Pinpoint the cell where the given text exists, returning its (x, y) midpoint coordinate. 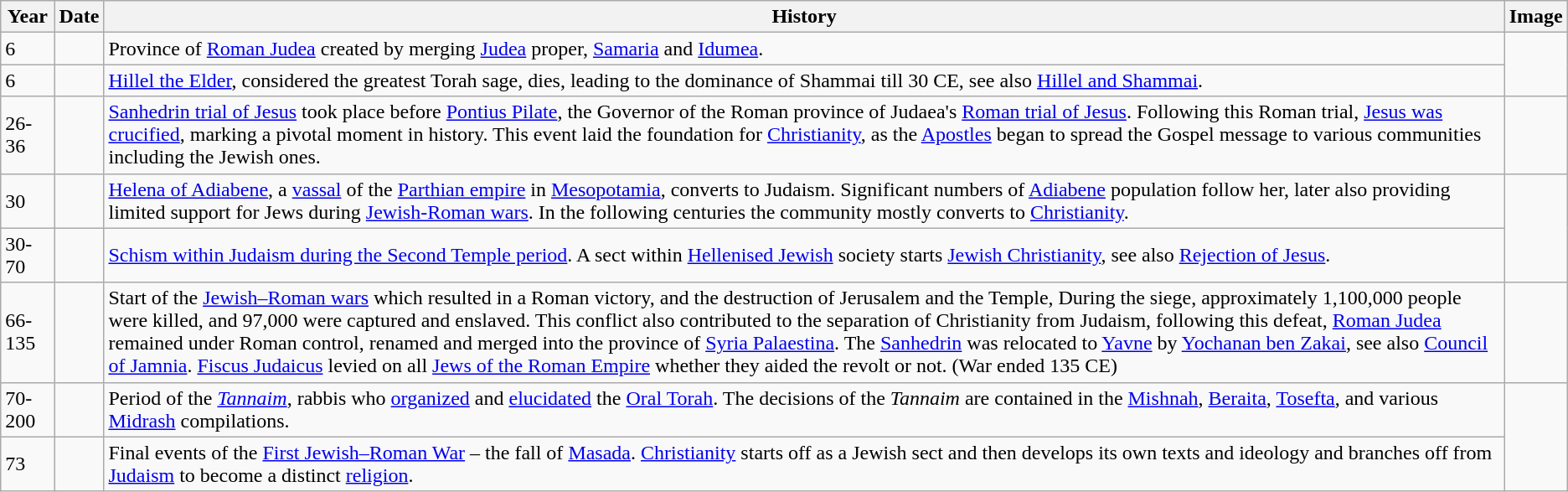
73 (28, 464)
30 (28, 201)
Date (79, 17)
Year (28, 17)
30-70 (28, 255)
Image (1536, 17)
Hillel the Elder, considered the greatest Torah sage, dies, leading to the dominance of Shammai till 30 CE, see also Hillel and Shammai. (804, 80)
66-135 (28, 332)
26-36 (28, 135)
Province of Roman Judea created by merging Judea proper, Samaria and Idumea. (804, 49)
70-200 (28, 409)
History (804, 17)
